Pinpoint the cell where the given text exists, returning its (x, y) midpoint coordinate. 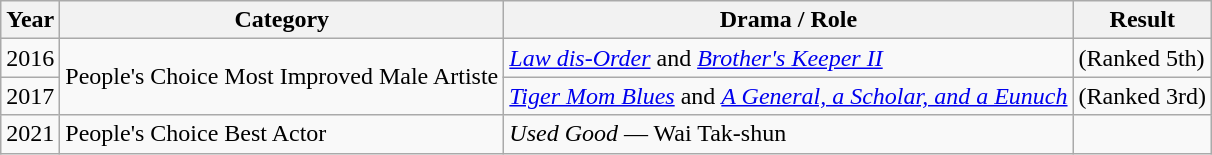
People's Choice Best Actor (282, 134)
Law dis-Order and Brother's Keeper II (788, 58)
(Ranked 5th) (1142, 58)
Tiger Mom Blues and A General, a Scholar, and a Eunuch (788, 96)
Category (282, 20)
Result (1142, 20)
(Ranked 3rd) (1142, 96)
Year (30, 20)
Used Good — Wai Tak-shun (788, 134)
2021 (30, 134)
2016 (30, 58)
2017 (30, 96)
People's Choice Most Improved Male Artiste (282, 77)
Drama / Role (788, 20)
